Scan for the cell matching the given text and deliver its (X, Y) coordinate at center. 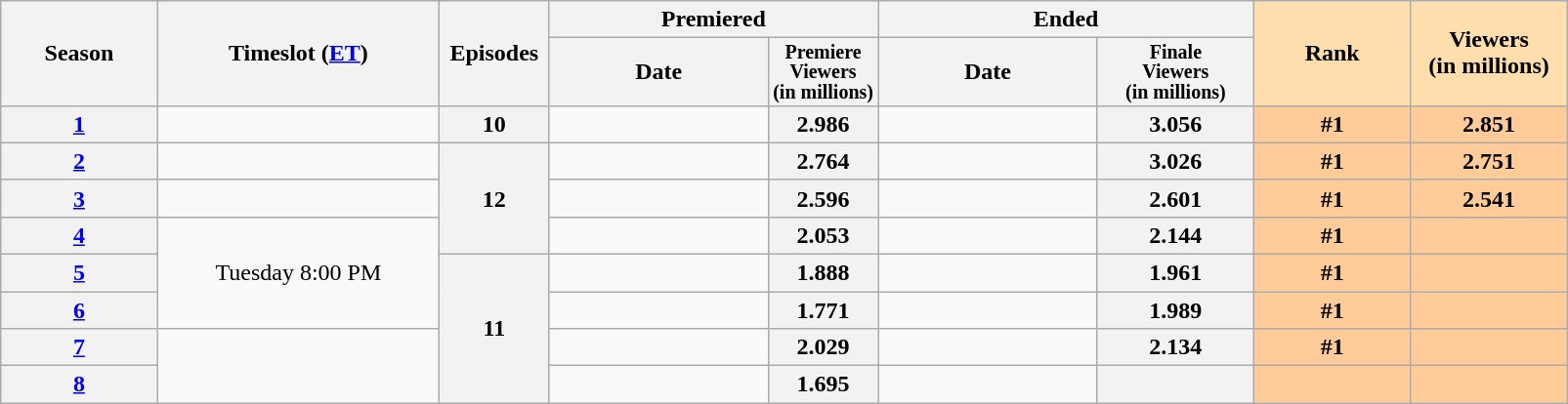
1 (79, 124)
Premiered (713, 20)
6 (79, 310)
PremiereViewers(in millions) (823, 72)
Tuesday 8:00 PM (299, 272)
8 (79, 384)
2.134 (1175, 347)
1.961 (1175, 273)
Viewers(in millions) (1489, 54)
1.888 (823, 273)
3.056 (1175, 124)
Ended (1067, 20)
2.851 (1489, 124)
7 (79, 347)
Rank (1333, 54)
2.029 (823, 347)
2 (79, 161)
3.026 (1175, 161)
2.764 (823, 161)
11 (494, 329)
1.989 (1175, 310)
FinaleViewers(in millions) (1175, 72)
2.986 (823, 124)
2.601 (1175, 198)
3 (79, 198)
5 (79, 273)
Timeslot (ET) (299, 54)
10 (494, 124)
12 (494, 198)
Episodes (494, 54)
2.541 (1489, 198)
2.053 (823, 235)
1.695 (823, 384)
2.596 (823, 198)
4 (79, 235)
2.144 (1175, 235)
2.751 (1489, 161)
1.771 (823, 310)
Season (79, 54)
